For the text-containing cell, return its midpoint in [X, Y] coordinate format. 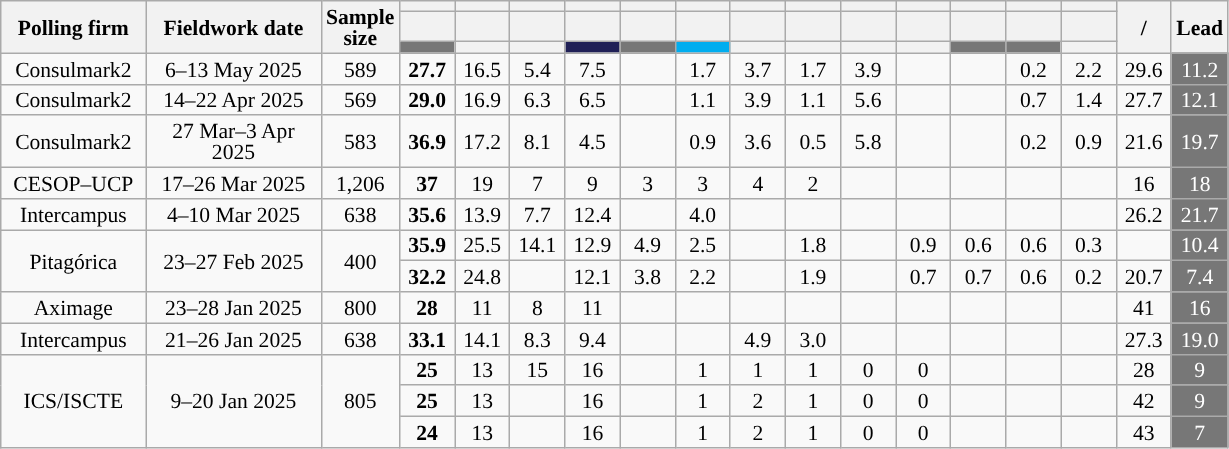
35.9 [426, 246]
23–27 Feb 2025 [234, 261]
5.6 [868, 100]
Pitagórica [74, 261]
17–26 Mar 2025 [234, 184]
32.2 [426, 276]
Fieldwork date [234, 27]
1.8 [812, 246]
12.9 [592, 246]
569 [360, 100]
/ [1144, 27]
25.5 [482, 246]
8.3 [538, 338]
1.4 [1088, 100]
16.5 [482, 68]
19.0 [1200, 338]
11.2 [1200, 68]
19 [482, 184]
0.3 [1088, 246]
Lead [1200, 27]
800 [360, 308]
21.6 [1144, 142]
18 [1200, 184]
CESOP–UCP [74, 184]
3.0 [812, 338]
36.9 [426, 142]
0.5 [812, 142]
3.6 [758, 142]
20.7 [1144, 276]
Aximage [74, 308]
7.4 [1200, 276]
4 [758, 184]
4.5 [592, 142]
13.9 [482, 214]
27 Mar–3 Apr 2025 [234, 142]
589 [360, 68]
Samplesize [360, 27]
6.3 [538, 100]
16.9 [482, 100]
24 [426, 432]
583 [360, 142]
Polling firm [74, 27]
5.4 [538, 68]
4.0 [702, 214]
21.7 [1200, 214]
9–20 Jan 2025 [234, 400]
10.4 [1200, 246]
9.4 [592, 338]
21–26 Jan 2025 [234, 338]
ICS/ISCTE [74, 400]
7.7 [538, 214]
6–13 May 2025 [234, 68]
33.1 [426, 338]
41 [1144, 308]
29.6 [1144, 68]
5.8 [868, 142]
400 [360, 261]
27.3 [1144, 338]
43 [1144, 432]
15 [538, 370]
14–22 Apr 2025 [234, 100]
42 [1144, 402]
3.8 [648, 276]
12.4 [592, 214]
8.1 [538, 142]
6.5 [592, 100]
37 [426, 184]
35.6 [426, 214]
17.2 [482, 142]
7.5 [592, 68]
2.5 [702, 246]
3.7 [758, 68]
26.2 [1144, 214]
23–28 Jan 2025 [234, 308]
1,206 [360, 184]
8 [538, 308]
1.9 [812, 276]
19.7 [1200, 142]
29.0 [426, 100]
4–10 Mar 2025 [234, 214]
24.8 [482, 276]
805 [360, 400]
